Locate the cell with the specified text and output its [X, Y] center coordinate. 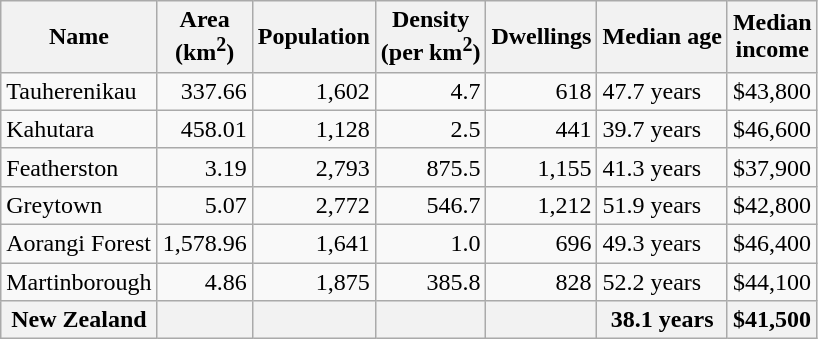
1,212 [542, 205]
337.66 [204, 91]
2.5 [430, 129]
1.0 [430, 244]
696 [542, 244]
$44,100 [772, 282]
Medianincome [772, 37]
1,155 [542, 167]
2,793 [314, 167]
$41,500 [772, 320]
$42,800 [772, 205]
3.19 [204, 167]
441 [542, 129]
2,772 [314, 205]
618 [542, 91]
1,602 [314, 91]
52.2 years [662, 282]
Name [79, 37]
Greytown [79, 205]
47.7 years [662, 91]
$37,900 [772, 167]
4.7 [430, 91]
41.3 years [662, 167]
4.86 [204, 282]
Martinborough [79, 282]
1,128 [314, 129]
Kahutara [79, 129]
546.7 [430, 205]
Median age [662, 37]
1,578.96 [204, 244]
Area(km2) [204, 37]
Dwellings [542, 37]
Tauherenikau [79, 91]
$46,400 [772, 244]
458.01 [204, 129]
1,641 [314, 244]
51.9 years [662, 205]
Population [314, 37]
New Zealand [79, 320]
39.7 years [662, 129]
49.3 years [662, 244]
875.5 [430, 167]
$46,600 [772, 129]
1,875 [314, 282]
5.07 [204, 205]
385.8 [430, 282]
Featherston [79, 167]
828 [542, 282]
Density(per km2) [430, 37]
38.1 years [662, 320]
$43,800 [772, 91]
Aorangi Forest [79, 244]
